Identify which cell holds the provided text, then report its [X, Y] central coordinate. 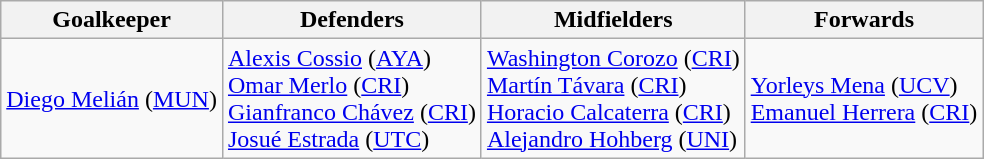
Alexis Cossio (AYA) Omar Merlo (CRI) Gianfranco Chávez (CRI) Josué Estrada (UTC) [352, 98]
Forwards [864, 20]
Diego Melián (MUN) [112, 98]
Defenders [352, 20]
Yorleys Mena (UCV) Emanuel Herrera (CRI) [864, 98]
Midfielders [613, 20]
Washington Corozo (CRI) Martín Távara (CRI) Horacio Calcaterra (CRI) Alejandro Hohberg (UNI) [613, 98]
Goalkeeper [112, 20]
